For the text-containing cell, return its midpoint in [X, Y] coordinate format. 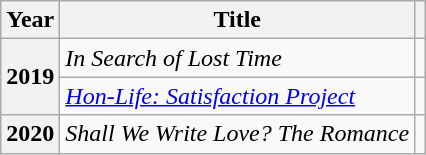
Title [238, 20]
2019 [30, 77]
In Search of Lost Time [238, 58]
2020 [30, 134]
Shall We Write Love? The Romance [238, 134]
Hon-Life: Satisfaction Project [238, 96]
Year [30, 20]
